Search for the cell housing the specified text and yield its [x, y] center coordinate. 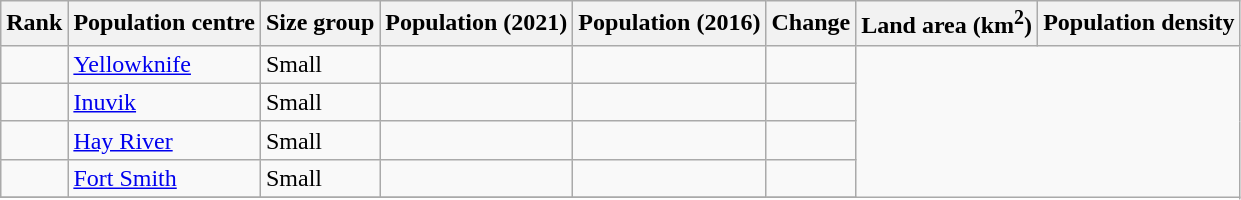
Population (2016) [670, 24]
Population centre [164, 24]
Land area (km2) [947, 24]
Change [811, 24]
Inuvik [164, 102]
Size group [320, 24]
Population (2021) [476, 24]
Fort Smith [164, 178]
Hay River [164, 140]
Rank [34, 24]
Yellowknife [164, 64]
Population density [1139, 24]
